Determine the [x, y] coordinate at the center of the cell enclosing the given text.  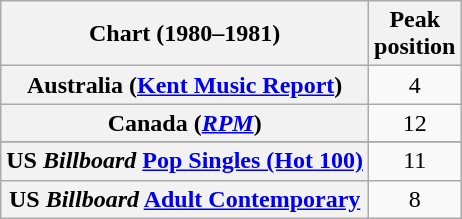
11 [415, 161]
8 [415, 199]
4 [415, 85]
US Billboard Adult Contemporary [185, 199]
Australia (Kent Music Report) [185, 85]
Canada (RPM) [185, 123]
Peakposition [415, 34]
Chart (1980–1981) [185, 34]
US Billboard Pop Singles (Hot 100) [185, 161]
12 [415, 123]
